Scan for the cell matching the given text and deliver its [X, Y] coordinate at center. 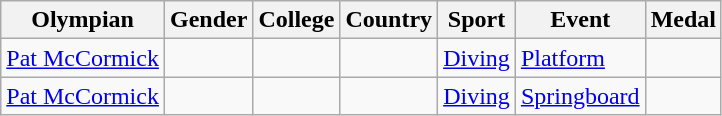
Event [580, 20]
Country [389, 20]
Olympian [83, 20]
College [296, 20]
Platform [580, 58]
Gender [208, 20]
Medal [683, 20]
Sport [477, 20]
Springboard [580, 96]
